For the text-containing cell, return its midpoint in [x, y] coordinate format. 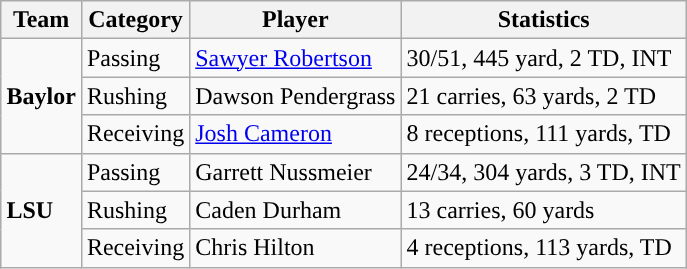
Baylor [41, 96]
LSU [41, 210]
24/34, 304 yards, 3 TD, INT [544, 172]
Sawyer Robertson [296, 58]
Caden Durham [296, 210]
4 receptions, 113 yards, TD [544, 248]
Team [41, 20]
Garrett Nussmeier [296, 172]
30/51, 445 yard, 2 TD, INT [544, 58]
21 carries, 63 yards, 2 TD [544, 96]
13 carries, 60 yards [544, 210]
Josh Cameron [296, 134]
Player [296, 20]
Chris Hilton [296, 248]
Statistics [544, 20]
8 receptions, 111 yards, TD [544, 134]
Dawson Pendergrass [296, 96]
Category [135, 20]
